Detect which cell encompasses the target text, then output its (x, y) center coordinate. 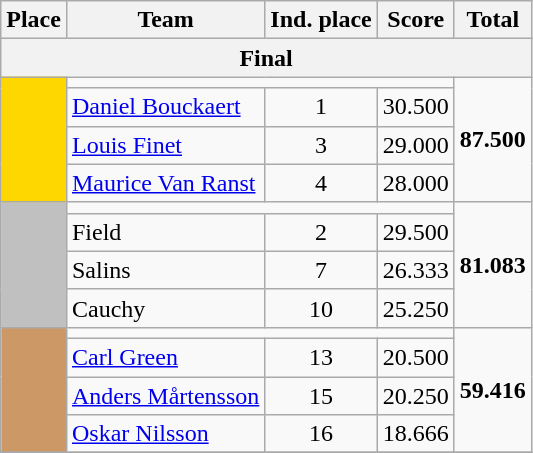
7 (321, 270)
20.250 (416, 395)
Final (266, 58)
13 (321, 357)
15 (321, 395)
Total (492, 20)
28.000 (416, 183)
Daniel Bouckaert (165, 107)
29.500 (416, 232)
Field (165, 232)
Carl Green (165, 357)
Louis Finet (165, 145)
20.500 (416, 357)
Place (34, 20)
25.250 (416, 308)
81.083 (492, 264)
Cauchy (165, 308)
Oskar Nilsson (165, 434)
Team (165, 20)
2 (321, 232)
10 (321, 308)
1 (321, 107)
Ind. place (321, 20)
Anders Mårtensson (165, 395)
Salins (165, 270)
Score (416, 20)
18.666 (416, 434)
87.500 (492, 140)
3 (321, 145)
30.500 (416, 107)
16 (321, 434)
29.000 (416, 145)
26.333 (416, 270)
4 (321, 183)
59.416 (492, 390)
Maurice Van Ranst (165, 183)
